Determine the (x, y) coordinate at the center of the cell enclosing the given text.  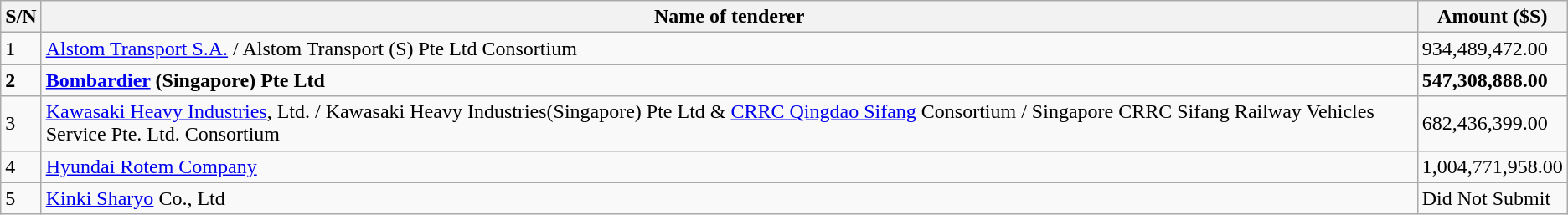
547,308,888.00 (1493, 80)
Amount ($S) (1493, 17)
Bombardier (Singapore) Pte Ltd (729, 80)
1,004,771,958.00 (1493, 166)
Kinki Sharyo Co., Ltd (729, 198)
4 (21, 166)
682,436,399.00 (1493, 124)
Alstom Transport S.A. / Alstom Transport (S) Pte Ltd Consortium (729, 49)
2 (21, 80)
S/N (21, 17)
Hyundai Rotem Company (729, 166)
Name of tenderer (729, 17)
1 (21, 49)
3 (21, 124)
5 (21, 198)
Did Not Submit (1493, 198)
934,489,472.00 (1493, 49)
